Scan for the cell matching the given text and deliver its (X, Y) coordinate at center. 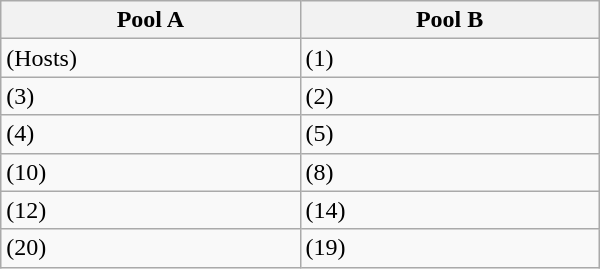
(12) (150, 210)
(20) (150, 248)
(8) (450, 172)
(10) (150, 172)
(14) (450, 210)
(1) (450, 58)
(5) (450, 134)
Pool A (150, 20)
(4) (150, 134)
(19) (450, 248)
(Hosts) (150, 58)
(2) (450, 96)
Pool B (450, 20)
(3) (150, 96)
